Capture the cell that displays the provided text and extract its [X, Y] central coordinate. 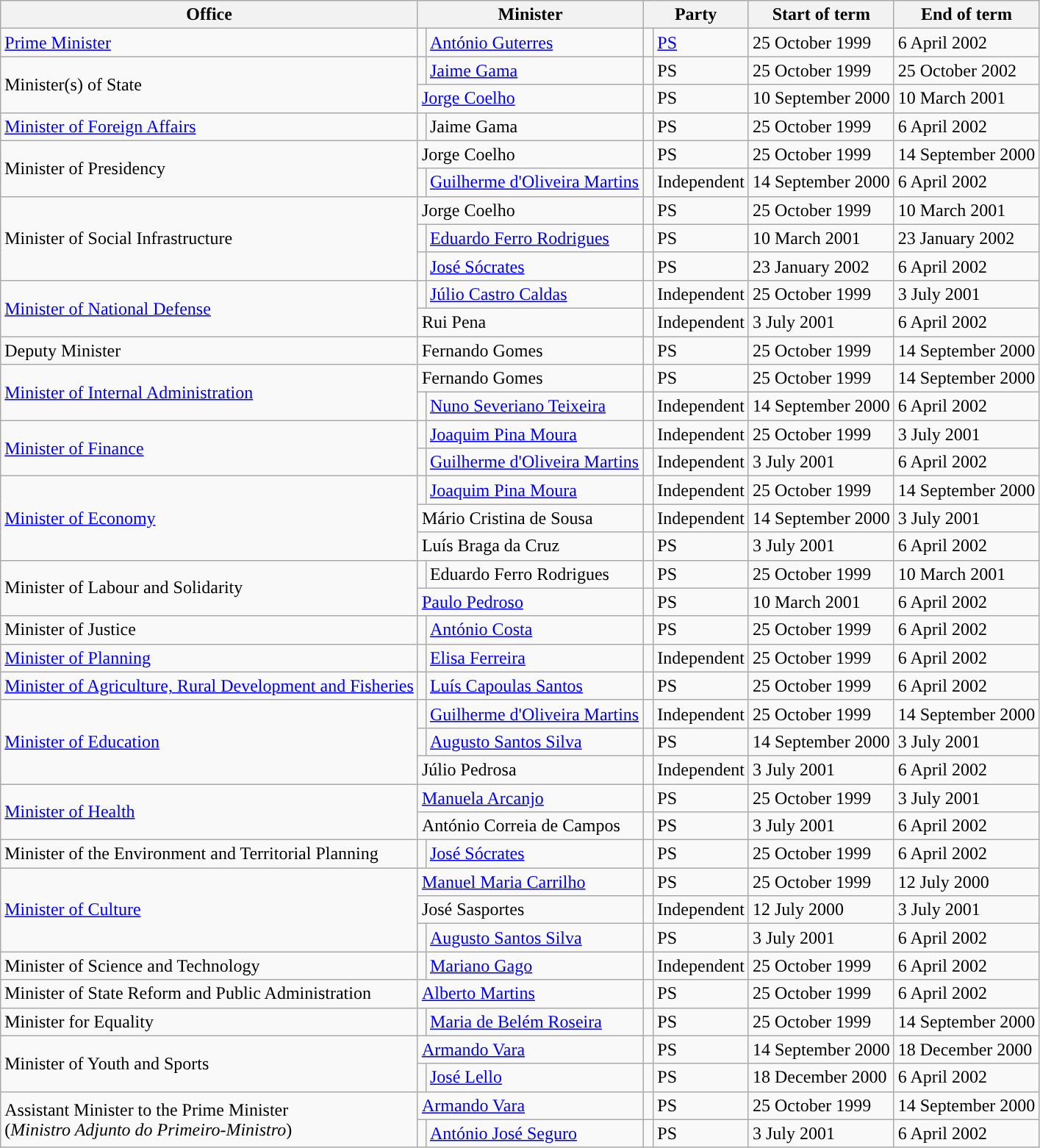
Júlio Pedrosa [530, 769]
Minister [530, 15]
Elisa Ferreira [534, 658]
Minister of National Defense [209, 308]
António José Seguro [534, 1133]
Minister of Youth and Sports [209, 1063]
Minister of Planning [209, 658]
Minister for Equality [209, 1022]
Minister of Agriculture, Rural Development and Fisheries [209, 686]
Minister of Education [209, 742]
Minister of State Reform and Public Administration [209, 994]
Rui Pena [530, 322]
António Guterres [534, 43]
Start of term [821, 15]
Nuno Severiano Teixeira [534, 406]
António Costa [534, 630]
Prime Minister [209, 43]
Minister of Labour and Solidarity [209, 588]
Luís Braga da Cruz [530, 546]
Minister(s) of State [209, 85]
Minister of Presidency [209, 168]
Minister of Health [209, 811]
Minister of Justice [209, 630]
Assistant Minister to the Prime Minister(Ministro Adjunto do Primeiro-Ministro) [209, 1119]
Minister of Internal Administration [209, 392]
Alberto Martins [530, 994]
Minister of Social Infrastructure [209, 238]
Manuela Arcanjo [530, 797]
Mário Cristina de Sousa [530, 518]
Minister of Economy [209, 518]
Manuel Maria Carrilho [530, 882]
Júlio Castro Caldas [534, 294]
Minister of the Environment and Territorial Planning [209, 854]
Mariano Gago [534, 966]
End of term [967, 15]
Minister of Foreign Affairs [209, 126]
Maria de Belém Roseira [534, 1022]
Paulo Pedroso [530, 602]
Luís Capoulas Santos [534, 686]
Party [696, 15]
25 October 2002 [967, 71]
Minister of Finance [209, 448]
10 September 2000 [821, 98]
Deputy Minister [209, 351]
António Correia de Campos [530, 826]
José Sasportes [530, 910]
Office [209, 15]
Minister of Culture [209, 910]
José Lello [534, 1077]
Minister of Science and Technology [209, 966]
